Scan for the cell matching the given text and deliver its (X, Y) coordinate at center. 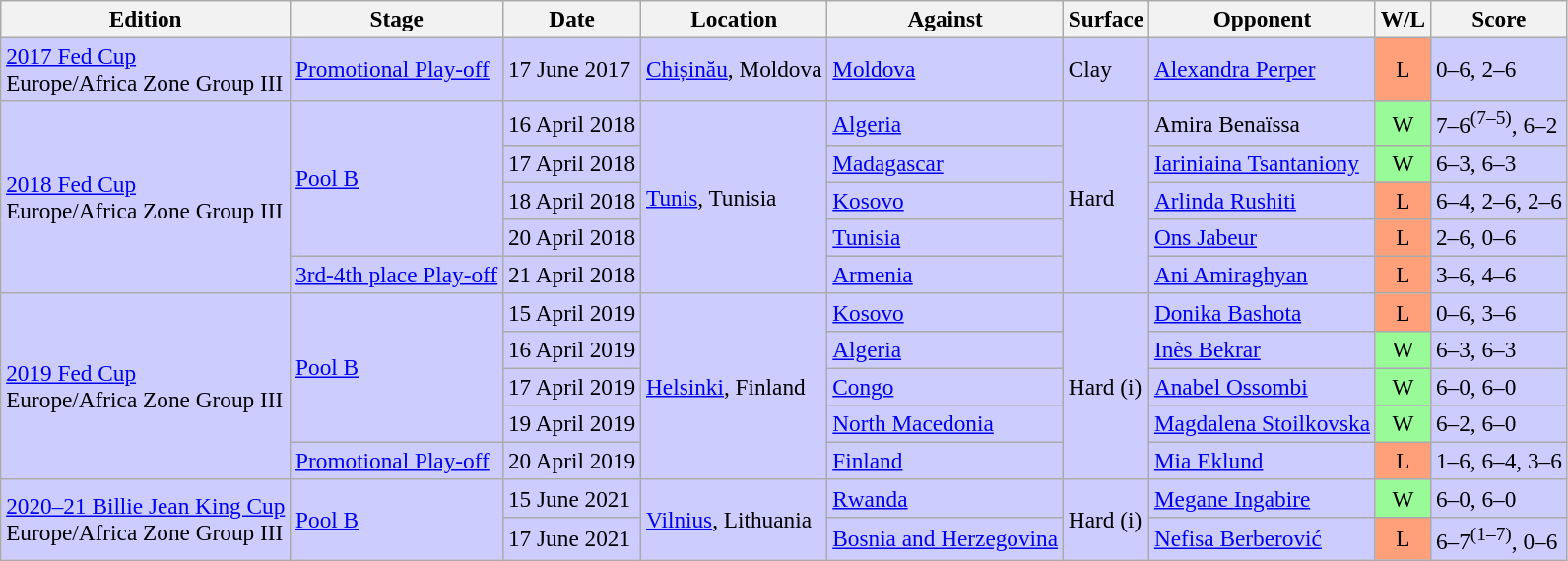
2017 Fed Cup Europe/Africa Zone Group III (146, 69)
Helsinki, Finland (735, 386)
21 April 2018 (572, 275)
2018 Fed Cup Europe/Africa Zone Group III (146, 197)
17 April 2018 (572, 163)
Edition (146, 19)
1–6, 6–4, 3–6 (1499, 461)
20 April 2019 (572, 461)
Nefisa Berberović (1263, 538)
2–6, 0–6 (1499, 237)
Ani Amiraghyan (1263, 275)
Against (946, 19)
Score (1499, 19)
Date (572, 19)
Magdalena Stoilkovska (1263, 423)
19 April 2019 (572, 423)
Opponent (1263, 19)
6–7(1–7), 0–6 (1499, 538)
Tunis, Tunisia (735, 197)
Ons Jabeur (1263, 237)
3–6, 4–6 (1499, 275)
Stage (397, 19)
Inès Bekrar (1263, 349)
Alexandra Perper (1263, 69)
Tunisia (946, 237)
Vilnius, Lithuania (735, 520)
7–6(7–5), 6–2 (1499, 123)
6–2, 6–0 (1499, 423)
W/L (1403, 19)
Megane Ingabire (1263, 498)
18 April 2018 (572, 201)
2020–21 Billie Jean King Cup Europe/Africa Zone Group III (146, 520)
Clay (1105, 69)
Arlinda Rushiti (1263, 201)
Finland (946, 461)
Moldova (946, 69)
Armenia (946, 275)
17 June 2021 (572, 538)
Surface (1105, 19)
Anabel Ossombi (1263, 387)
Amira Benaïssa (1263, 123)
Donika Bashota (1263, 312)
Hard (1105, 197)
15 April 2019 (572, 312)
Chișinău, Moldova (735, 69)
North Macedonia (946, 423)
Congo (946, 387)
Iariniaina Tsantaniony (1263, 163)
17 June 2017 (572, 69)
Madagascar (946, 163)
20 April 2018 (572, 237)
0–6, 2–6 (1499, 69)
3rd-4th place Play-off (397, 275)
Location (735, 19)
Mia Eklund (1263, 461)
Bosnia and Herzegovina (946, 538)
Rwanda (946, 498)
15 June 2021 (572, 498)
16 April 2019 (572, 349)
0–6, 3–6 (1499, 312)
2019 Fed Cup Europe/Africa Zone Group III (146, 386)
6–4, 2–6, 2–6 (1499, 201)
17 April 2019 (572, 387)
16 April 2018 (572, 123)
